Find where the given text appears and provide that cell's center as [x, y] coordinate. 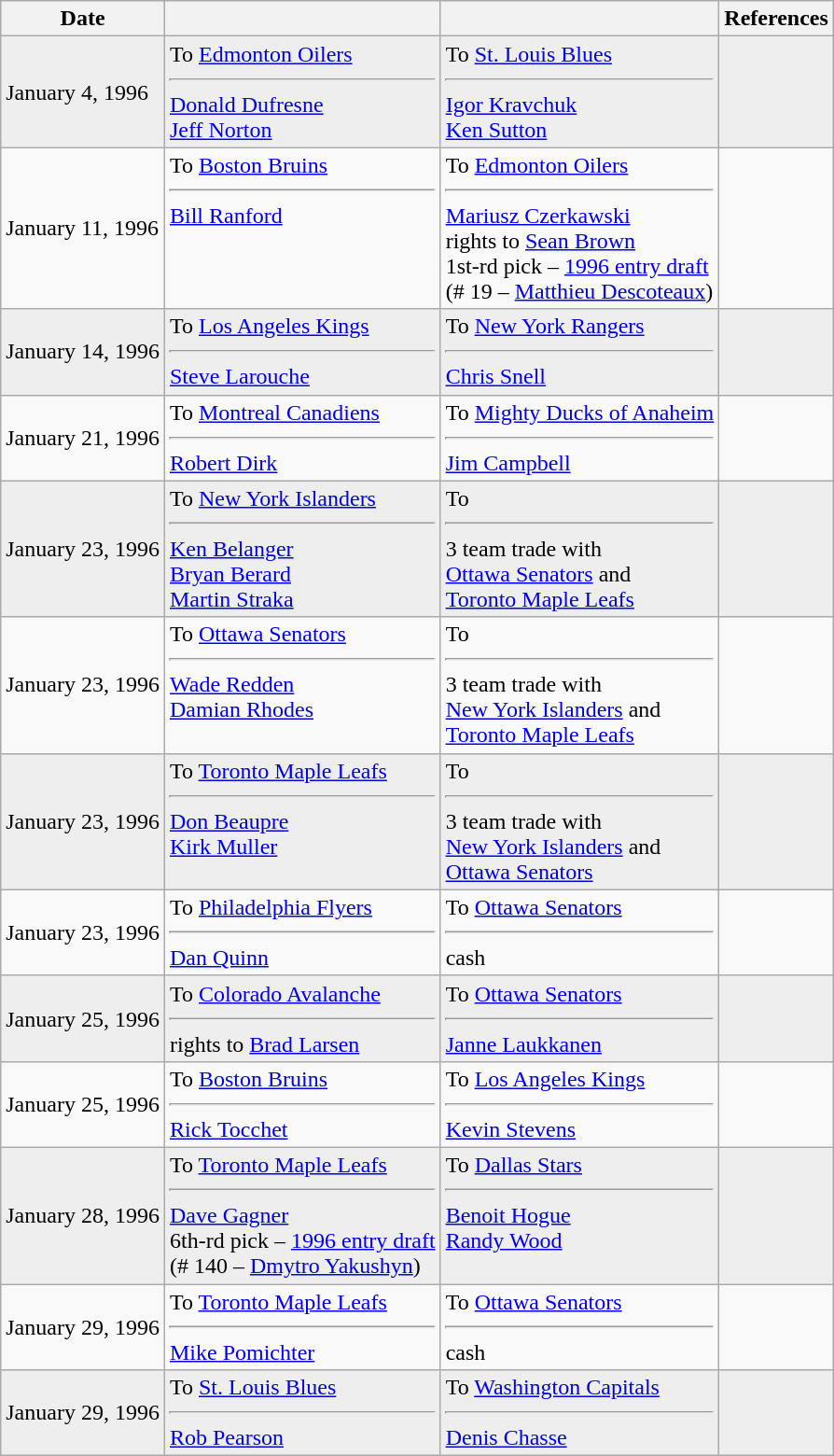
To Los Angeles KingsSteve Larouche [302, 352]
To New York IslandersKen BelangerBryan BerardMartin Straka [302, 549]
January 11, 1996 [83, 228]
Date [83, 19]
To Ottawa SenatorsJanne Laukkanen [580, 1018]
January 28, 1996 [83, 1215]
To Montreal CanadiensRobert Dirk [302, 438]
To3 team trade withNew York Islanders andOttawa Senators [580, 821]
To Ottawa SenatorsWade ReddenDamian Rhodes [302, 685]
January 14, 1996 [83, 352]
To Washington CapitalsDenis Chasse [580, 1413]
To3 team trade withOttawa Senators andToronto Maple Leafs [580, 549]
January 21, 1996 [83, 438]
January 4, 1996 [83, 91]
To New York RangersChris Snell [580, 352]
To St. Louis BluesIgor KravchukKen Sutton [580, 91]
To Colorado Avalancherights to Brad Larsen [302, 1018]
References [776, 19]
To Toronto Maple LeafsMike Pomichter [302, 1327]
To Mighty Ducks of AnaheimJim Campbell [580, 438]
To Los Angeles KingsKevin Stevens [580, 1104]
To Dallas StarsBenoit HogueRandy Wood [580, 1215]
To Philadelphia FlyersDan Quinn [302, 932]
To3 team trade withNew York Islanders andToronto Maple Leafs [580, 685]
To Edmonton OilersMariusz Czerkawskirights to Sean Brown1st-rd pick – 1996 entry draft(# 19 – Matthieu Descoteaux) [580, 228]
To Toronto Maple LeafsDave Gagner6th-rd pick – 1996 entry draft(# 140 – Dmytro Yakushyn) [302, 1215]
To Boston BruinsRick Tocchet [302, 1104]
To Edmonton OilersDonald DufresneJeff Norton [302, 91]
To Boston BruinsBill Ranford [302, 228]
To Toronto Maple LeafsDon BeaupreKirk Muller [302, 821]
To St. Louis BluesRob Pearson [302, 1413]
